Identify which cell holds the provided text, then report its [X, Y] central coordinate. 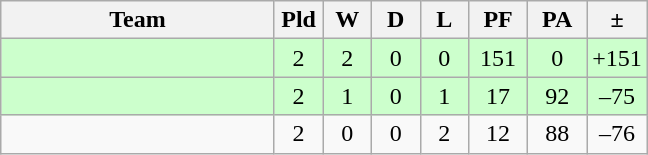
–75 [618, 96]
PA [558, 20]
PF [498, 20]
D [396, 20]
L [444, 20]
+151 [618, 58]
W [348, 20]
17 [498, 96]
–76 [618, 134]
Team [138, 20]
88 [558, 134]
151 [498, 58]
92 [558, 96]
± [618, 20]
Pld [298, 20]
12 [498, 134]
